Pinpoint the cell where the given text exists, returning its (x, y) midpoint coordinate. 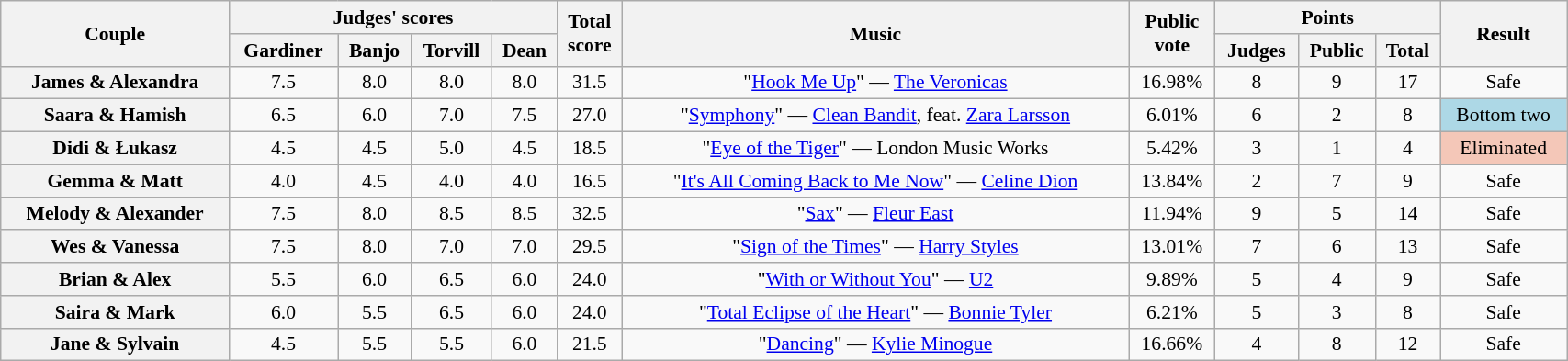
16.66% (1172, 344)
29.5 (590, 247)
9.89% (1172, 279)
Didi & Łukasz (116, 149)
Couple (116, 33)
"Symphony" — Clean Bandit, feat. Zara Larsson (875, 116)
"Hook Me Up" — The Veronicas (875, 83)
6.21% (1172, 312)
Eliminated (1504, 149)
18.5 (590, 149)
13 (1407, 247)
Saira & Mark (116, 312)
"Sign of the Times" — Harry Styles (875, 247)
Melody & Alexander (116, 214)
Result (1504, 33)
Totalscore (590, 33)
Jane & Sylvain (116, 344)
11.94% (1172, 214)
32.5 (590, 214)
13.84% (1172, 181)
Saara & Hamish (116, 116)
14 (1407, 214)
Bottom two (1504, 116)
Gardiner (283, 51)
Judges (1257, 51)
"Total Eclipse of the Heart" — Bonnie Tyler (875, 312)
Judges' scores (393, 17)
6.01% (1172, 116)
"Dancing" — Kylie Minogue (875, 344)
1 (1337, 149)
Total (1407, 51)
5.0 (452, 149)
17 (1407, 83)
Banjo (375, 51)
Brian & Alex (116, 279)
Music (875, 33)
5.42% (1172, 149)
Publicvote (1172, 33)
16.5 (590, 181)
Dean (524, 51)
"Sax" — Fleur East (875, 214)
27.0 (590, 116)
Gemma & Matt (116, 181)
"It's All Coming Back to Me Now" — Celine Dion (875, 181)
Public (1337, 51)
Points (1328, 17)
Torvill (452, 51)
31.5 (590, 83)
"Eye of the Tiger" — London Music Works (875, 149)
16.98% (1172, 83)
12 (1407, 344)
Wes & Vanessa (116, 247)
James & Alexandra (116, 83)
21.5 (590, 344)
"With or Without You" — U2 (875, 279)
13.01% (1172, 247)
